Extract the [X, Y] coordinate from the center of the cell holding the provided text.  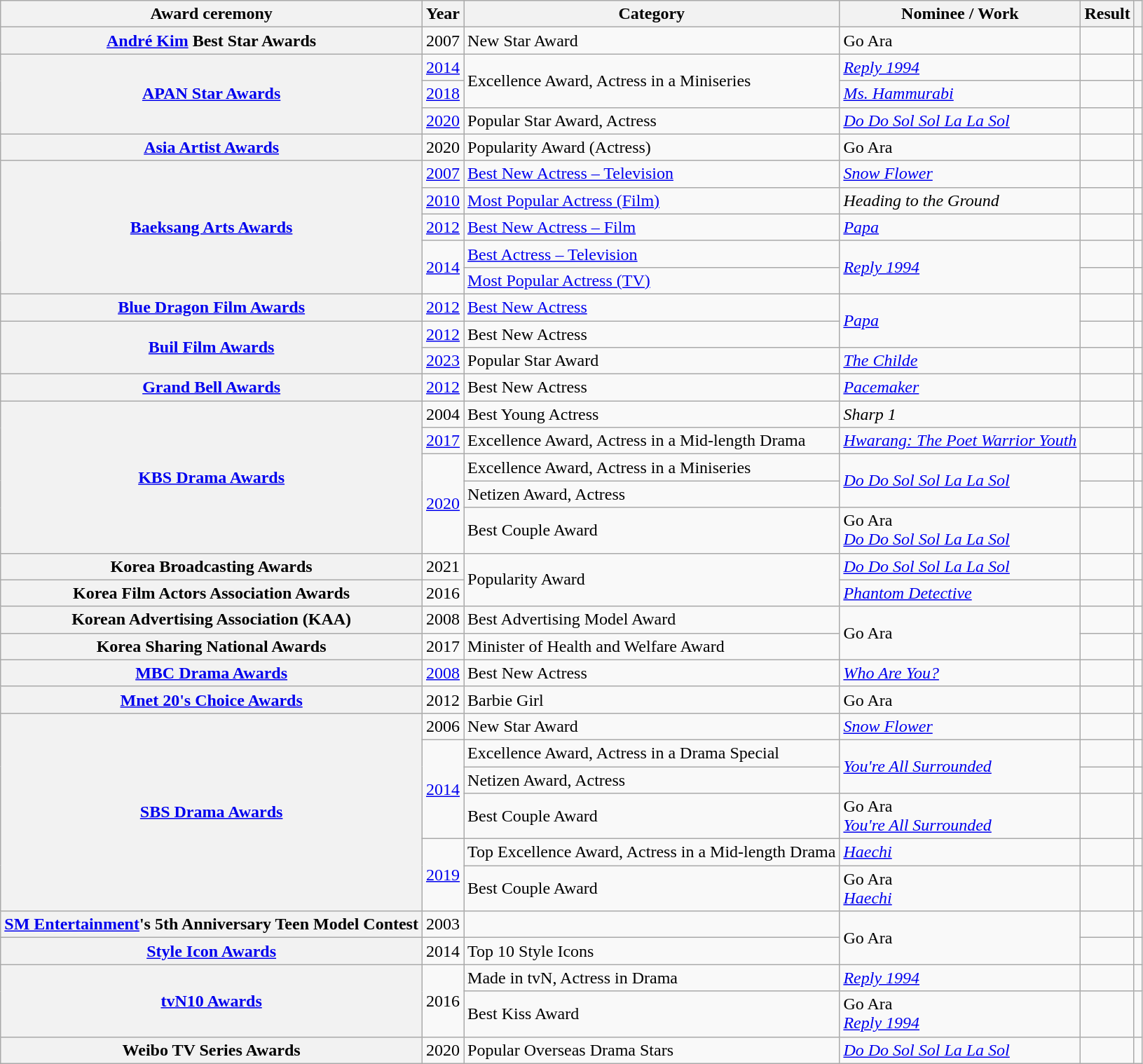
Top Excellence Award, Actress in a Mid-length Drama [652, 852]
Best New Actress – Film [652, 227]
Go Ara Do Do Sol Sol La La Sol [960, 530]
MBC Drama Awards [212, 673]
Excellence Award, Actress in a Drama Special [652, 753]
Best Actress – Television [652, 254]
You're All Surrounded [960, 766]
The Childe [960, 361]
Made in tvN, Actress in Drama [652, 978]
Popular Overseas Drama Stars [652, 1050]
Grand Bell Awards [212, 388]
Who Are You? [960, 673]
Popularity Award [652, 580]
SBS Drama Awards [212, 812]
Excellence Award, Actress in a Mid-length Drama [652, 441]
Best Young Actress [652, 414]
Minister of Health and Welfare Award [652, 646]
André Kim Best Star Awards [212, 41]
Most Popular Actress (TV) [652, 280]
2019 [443, 875]
Best Advertising Model Award [652, 620]
2018 [443, 94]
2006 [443, 726]
Pacemaker [960, 388]
Buil Film Awards [212, 348]
Go Ara Reply 1994 [960, 1014]
Phantom Detective [960, 593]
Style Icon Awards [212, 951]
Most Popular Actress (Film) [652, 200]
Popular Star Award, Actress [652, 121]
Korean Advertising Association (KAA) [212, 620]
Top 10 Style Icons [652, 951]
Go Ara You're All Surrounded [960, 816]
KBS Drama Awards [212, 477]
SM Entertainment's 5th Anniversary Teen Model Contest [212, 925]
tvN10 Awards [212, 1001]
Best New Actress – Television [652, 174]
Heading to the Ground [960, 200]
2010 [443, 200]
Category [652, 14]
Blue Dragon Film Awards [212, 307]
Award ceremony [212, 14]
Barbie Girl [652, 700]
Popularity Award (Actress) [652, 147]
2003 [443, 925]
Korea Broadcasting Awards [212, 566]
Best Kiss Award [652, 1014]
Result [1107, 14]
2023 [443, 361]
2004 [443, 414]
Korea Sharing National Awards [212, 646]
Mnet 20's Choice Awards [212, 700]
Ms. Hammurabi [960, 94]
APAN Star Awards [212, 94]
2021 [443, 566]
Baeksang Arts Awards [212, 227]
Haechi [960, 852]
Sharp 1 [960, 414]
Popular Star Award [652, 361]
Go Ara Haechi [960, 889]
Asia Artist Awards [212, 147]
Korea Film Actors Association Awards [212, 593]
Nominee / Work [960, 14]
Year [443, 14]
Hwarang: The Poet Warrior Youth [960, 441]
Weibo TV Series Awards [212, 1050]
